Determine the [X, Y] coordinate at the center of the cell enclosing the given text.  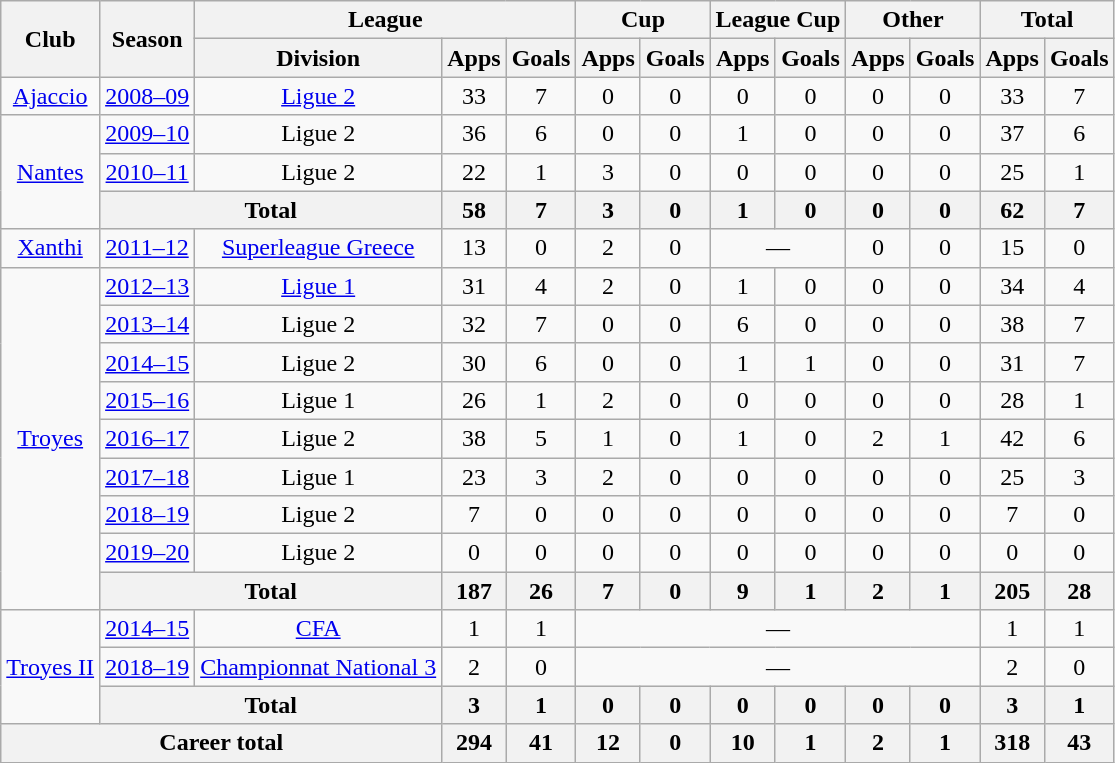
62 [1012, 210]
Troyes [50, 438]
22 [474, 172]
Xanthi [50, 248]
2013–14 [148, 324]
Troyes II [50, 667]
Division [318, 58]
58 [474, 210]
2019–20 [148, 553]
12 [608, 743]
36 [474, 134]
205 [1012, 591]
9 [742, 591]
318 [1012, 743]
41 [541, 743]
43 [1079, 743]
2015–16 [148, 400]
2009–10 [148, 134]
5 [541, 438]
23 [474, 477]
10 [742, 743]
League Cup [778, 20]
Career total [222, 743]
Other [913, 20]
Season [148, 39]
2012–13 [148, 286]
Ajaccio [50, 96]
2010–11 [148, 172]
13 [474, 248]
42 [1012, 438]
34 [1012, 286]
30 [474, 362]
187 [474, 591]
Championnat National 3 [318, 667]
2017–18 [148, 477]
15 [1012, 248]
Club [50, 39]
2011–12 [148, 248]
League [386, 20]
37 [1012, 134]
294 [474, 743]
Superleague Greece [318, 248]
2016–17 [148, 438]
Nantes [50, 172]
32 [474, 324]
2008–09 [148, 96]
Cup [643, 20]
CFA [318, 629]
